Search for the cell housing the specified text and yield its (x, y) center coordinate. 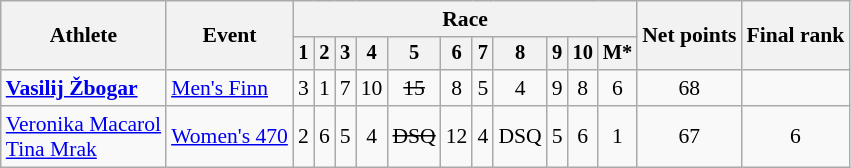
Vasilij Žbogar (84, 88)
12 (457, 136)
67 (689, 136)
M* (618, 54)
Athlete (84, 36)
Women's 470 (230, 136)
Net points (689, 36)
Event (230, 36)
68 (689, 88)
15 (414, 88)
Race (465, 19)
Veronika MacarolTina Mrak (84, 136)
Men's Finn (230, 88)
Final rank (795, 36)
